Identify which cell holds the provided text, then report its [X, Y] central coordinate. 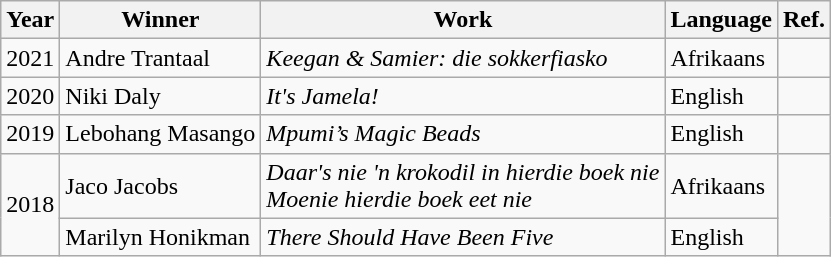
Ref. [804, 20]
Keegan & Samier: die sokkerfiasko [463, 58]
Year [30, 20]
Mpumi’s Magic Beads [463, 134]
Language [721, 20]
Work [463, 20]
It's Jamela! [463, 96]
2020 [30, 96]
Lebohang Masango [160, 134]
Jaco Jacobs [160, 186]
2019 [30, 134]
Andre Trantaal [160, 58]
Marilyn Honikman [160, 237]
Daar's nie 'n krokodil in hierdie boek nieMoenie hierdie boek eet nie [463, 186]
Winner [160, 20]
2021 [30, 58]
There Should Have Been Five [463, 237]
Niki Daly [160, 96]
2018 [30, 204]
